Provide the [X, Y] coordinate of the cell's center where the given text is located.  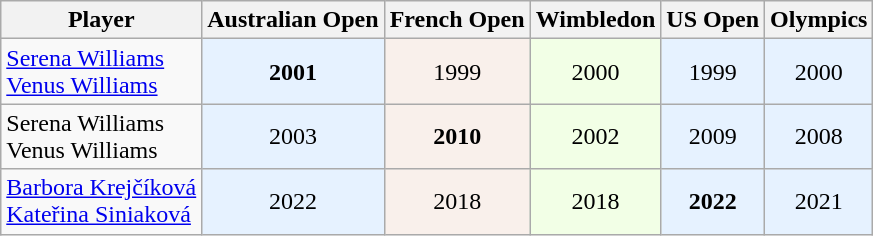
Australian Open [293, 20]
2009 [713, 136]
2002 [596, 136]
French Open [457, 20]
2010 [457, 136]
US Open [713, 20]
Barbora Krejčíková Kateřina Siniaková [102, 202]
Player [102, 20]
Wimbledon [596, 20]
Olympics [819, 20]
2008 [819, 136]
2003 [293, 136]
2021 [819, 202]
2001 [293, 72]
